Extract the [x, y] coordinate from the center of the cell holding the provided text.  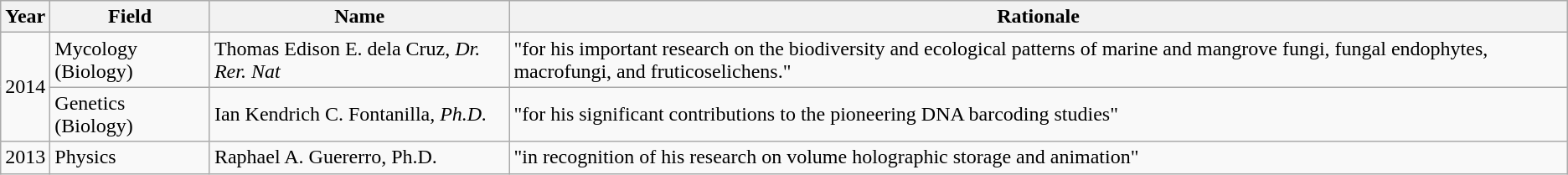
Physics [131, 157]
Genetics (Biology) [131, 114]
Field [131, 17]
Raphael A. Guererro, Ph.D. [359, 157]
2013 [25, 157]
Rationale [1039, 17]
2014 [25, 87]
Thomas Edison E. dela Cruz, Dr. Rer. Nat [359, 60]
Year [25, 17]
Ian Kendrich C. Fontanilla, Ph.D. [359, 114]
"for his significant contributions to the pioneering DNA barcoding studies" [1039, 114]
Name [359, 17]
Mycology (Biology) [131, 60]
"in recognition of his research on volume holographic storage and animation" [1039, 157]
